Return the (X, Y) coordinate for the center point of the cell that contains the specified text.  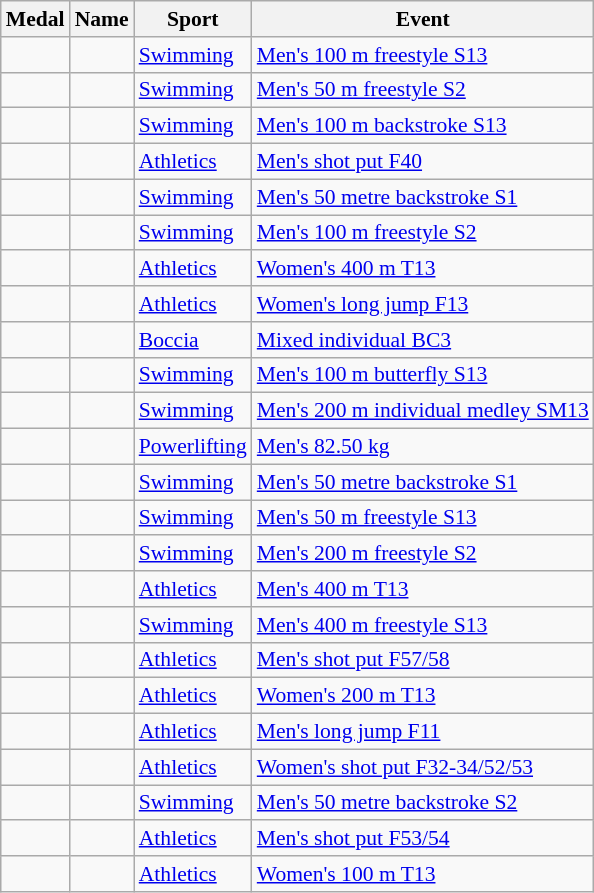
Men's 200 m individual medley SM13 (423, 411)
Men's 100 m freestyle S13 (423, 55)
Women's 200 m T13 (423, 696)
Men's 50 m freestyle S13 (423, 518)
Men's shot put F57/58 (423, 660)
Men's 100 m freestyle S2 (423, 233)
Men's 50 metre backstroke S2 (423, 803)
Men's 200 m freestyle S2 (423, 554)
Women's long jump F13 (423, 304)
Men's 82.50 kg (423, 447)
Men's shot put F40 (423, 162)
Men's 100 m backstroke S13 (423, 126)
Women's 100 m T13 (423, 874)
Men's shot put F53/54 (423, 839)
Event (423, 19)
Men's 100 m butterfly S13 (423, 375)
Mixed individual BC3 (423, 340)
Men's 50 m freestyle S2 (423, 90)
Men's long jump F11 (423, 732)
Sport (193, 19)
Men's 400 m freestyle S13 (423, 625)
Medal (36, 19)
Name (102, 19)
Women's 400 m T13 (423, 269)
Powerlifting (193, 447)
Women's shot put F32-34/52/53 (423, 767)
Men's 400 m T13 (423, 589)
Boccia (193, 340)
